Pinpoint the cell where the given text exists, returning its (X, Y) midpoint coordinate. 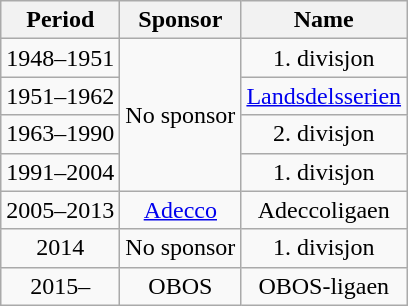
1963–1990 (60, 134)
2015– (60, 286)
Name (324, 20)
Adecco (180, 210)
1991–2004 (60, 172)
Adeccoligaen (324, 210)
2. divisjon (324, 134)
Period (60, 20)
1948–1951 (60, 58)
Sponsor (180, 20)
OBOS-ligaen (324, 286)
1951–1962 (60, 96)
2014 (60, 248)
OBOS (180, 286)
2005–2013 (60, 210)
Landsdelsserien (324, 96)
